For the text-containing cell, return its midpoint in (x, y) coordinate format. 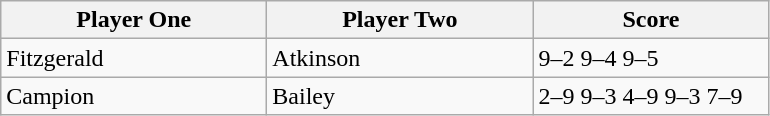
Bailey (400, 96)
2–9 9–3 4–9 9–3 7–9 (651, 96)
Score (651, 20)
9–2 9–4 9–5 (651, 58)
Player One (134, 20)
Fitzgerald (134, 58)
Player Two (400, 20)
Atkinson (400, 58)
Campion (134, 96)
